From the cell containing the given text, extract its center point as (X, Y) coordinate. 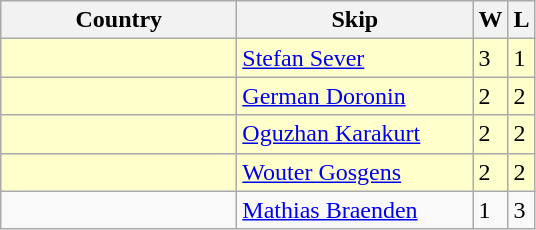
Wouter Gosgens (355, 172)
L (522, 20)
Oguzhan Karakurt (355, 134)
Country (119, 20)
German Doronin (355, 96)
W (490, 20)
Skip (355, 20)
Mathias Braenden (355, 210)
Stefan Sever (355, 58)
